From the cell containing the given text, extract its center point as (X, Y) coordinate. 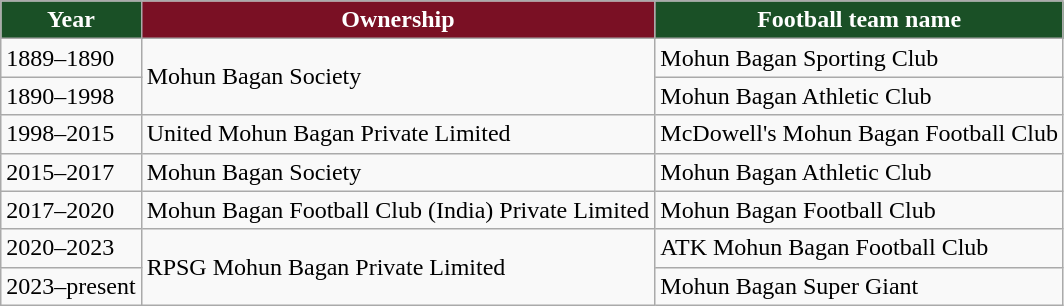
RPSG Mohun Bagan Private Limited (398, 267)
United Mohun Bagan Private Limited (398, 134)
1889–1890 (71, 58)
Mohun Bagan Sporting Club (860, 58)
2017–2020 (71, 210)
1998–2015 (71, 134)
Mohun Bagan Super Giant (860, 286)
2023–present (71, 286)
2015–2017 (71, 172)
Year (71, 20)
ATK Mohun Bagan Football Club (860, 248)
2020–2023 (71, 248)
McDowell's Mohun Bagan Football Club (860, 134)
Ownership (398, 20)
1890–1998 (71, 96)
Football team name (860, 20)
Mohun Bagan Football Club (860, 210)
Mohun Bagan Football Club (India) Private Limited (398, 210)
